Pinpoint the cell where the given text exists, returning its [x, y] midpoint coordinate. 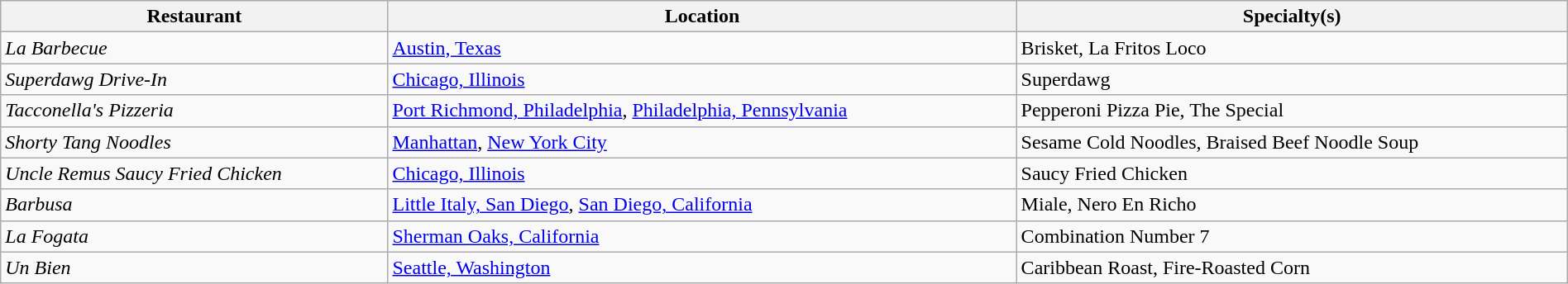
Sherman Oaks, California [702, 236]
Un Bien [194, 267]
Uncle Remus Saucy Fried Chicken [194, 173]
Shorty Tang Noodles [194, 142]
Tacconella's Pizzeria [194, 111]
Brisket, La Fritos Loco [1292, 48]
Superdawg [1292, 79]
Location [702, 17]
Caribbean Roast, Fire-Roasted Corn [1292, 267]
La Fogata [194, 236]
Specialty(s) [1292, 17]
Combination Number 7 [1292, 236]
Seattle, Washington [702, 267]
Miale, Nero En Richo [1292, 205]
La Barbecue [194, 48]
Saucy Fried Chicken [1292, 173]
Austin, Texas [702, 48]
Little Italy, San Diego, San Diego, California [702, 205]
Pepperoni Pizza Pie, The Special [1292, 111]
Restaurant [194, 17]
Port Richmond, Philadelphia, Philadelphia, Pennsylvania [702, 111]
Superdawg Drive-In [194, 79]
Barbusa [194, 205]
Sesame Cold Noodles, Braised Beef Noodle Soup [1292, 142]
Manhattan, New York City [702, 142]
